Provide the [x, y] coordinate of the cell's center where the given text is located.  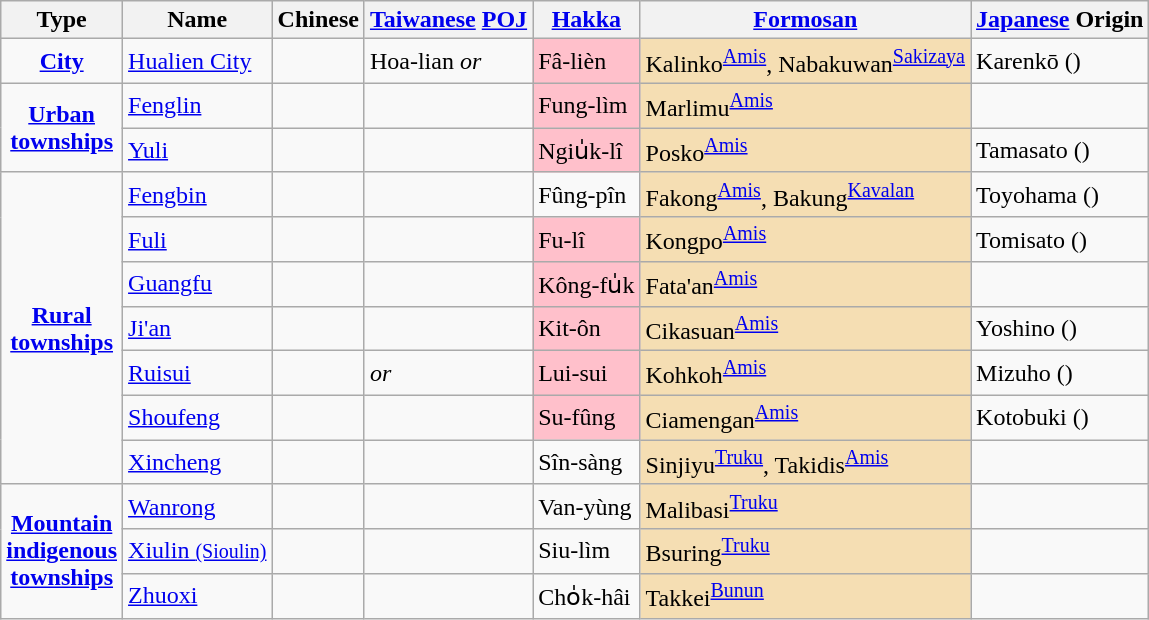
Fenglin [198, 106]
Kotobuki () [1060, 418]
Japanese Origin [1060, 20]
MarlimuAmis [806, 106]
Fûng-pîn [586, 194]
Zhuoxi [198, 596]
Formosan [806, 20]
CiamenganAmis [806, 418]
Mountainindigenoustownships [62, 551]
Urbantownships [62, 128]
Xincheng [198, 462]
Hakka [586, 20]
Wanrong [198, 506]
Type [62, 20]
SinjiyuTruku, TakidisAmis [806, 462]
Chinese [318, 20]
Cho̍k-hâi [586, 596]
Yuli [198, 150]
Hoa-lian or [448, 62]
Sîn-sàng [586, 462]
Toyohama () [1060, 194]
Fata'anAmis [806, 284]
Su-fûng [586, 418]
Ruraltownships [62, 328]
CikasuanAmis [806, 328]
Taiwanese POJ [448, 20]
Ngiu̍k-lî [586, 150]
Shoufeng [198, 418]
Tomisato () [1060, 240]
Fung-lìm [586, 106]
or [448, 374]
Yoshino () [1060, 328]
Tamasato () [1060, 150]
Kông-fu̍k [586, 284]
TakkeiBunun [806, 596]
MalibasiTruku [806, 506]
Lui-sui [586, 374]
Xiulin (Sioulin) [198, 552]
Fuli [198, 240]
Name [198, 20]
Ruisui [198, 374]
KalinkoAmis, NabakuwanSakizaya [806, 62]
Siu-lìm [586, 552]
PoskoAmis [806, 150]
Hualien City [198, 62]
Van-yùng [586, 506]
Kit-ôn [586, 328]
BsuringTruku [806, 552]
KohkohAmis [806, 374]
Ji'an [198, 328]
Fengbin [198, 194]
FakongAmis, BakungKavalan [806, 194]
Fu-lî [586, 240]
Fâ-lièn [586, 62]
Mizuho () [1060, 374]
City [62, 62]
KongpoAmis [806, 240]
Guangfu [198, 284]
Karenkō () [1060, 62]
